Detect which cell encompasses the target text, then output its (X, Y) center coordinate. 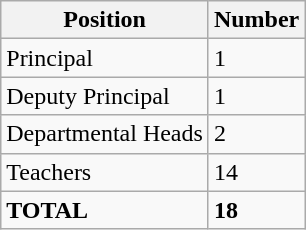
Number (256, 20)
Position (105, 20)
Principal (105, 58)
Departmental Heads (105, 134)
Teachers (105, 172)
14 (256, 172)
TOTAL (105, 210)
18 (256, 210)
Deputy Principal (105, 96)
2 (256, 134)
